Find where the given text appears and provide that cell's center as (X, Y) coordinate. 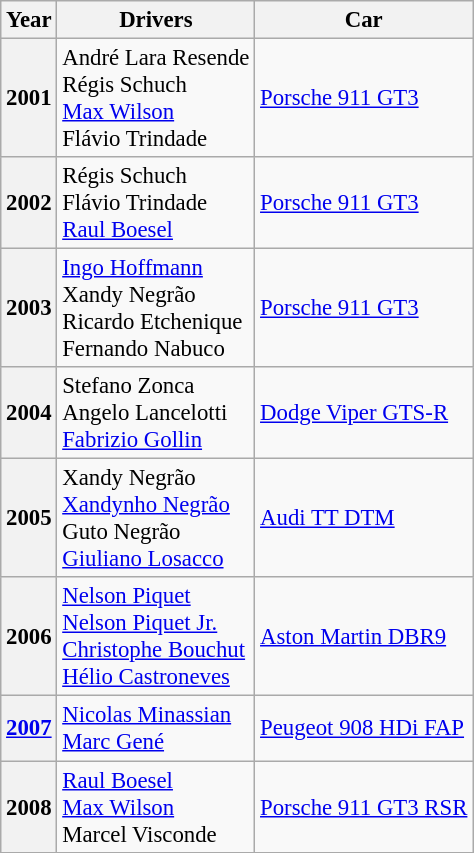
2001 (29, 98)
Audi TT DTM (364, 518)
Dodge Viper GTS-R (364, 413)
Régis Schuch Flávio Trindade Raul Boesel (156, 203)
Aston Martin DBR9 (364, 638)
Ingo Hoffmann Xandy Negrão Ricardo Etchenique Fernando Nabuco (156, 308)
Peugeot 908 HDi FAP (364, 728)
Porsche 911 GT3 RSR (364, 807)
Stefano Zonca Angelo Lancelotti Fabrizio Gollin (156, 413)
Nicolas Minassian Marc Gené (156, 728)
Car (364, 20)
Drivers (156, 20)
2007 (29, 728)
Raul Boesel Max Wilson Marcel Visconde (156, 807)
2002 (29, 203)
Nelson Piquet Nelson Piquet Jr. Christophe Bouchut Hélio Castroneves (156, 638)
Year (29, 20)
Xandy Negrão Xandynho Negrão Guto Negrão Giuliano Losacco (156, 518)
2005 (29, 518)
2003 (29, 308)
André Lara Resende Régis Schuch Max Wilson Flávio Trindade (156, 98)
2004 (29, 413)
2006 (29, 638)
2008 (29, 807)
